Scan for the cell matching the given text and deliver its [x, y] coordinate at center. 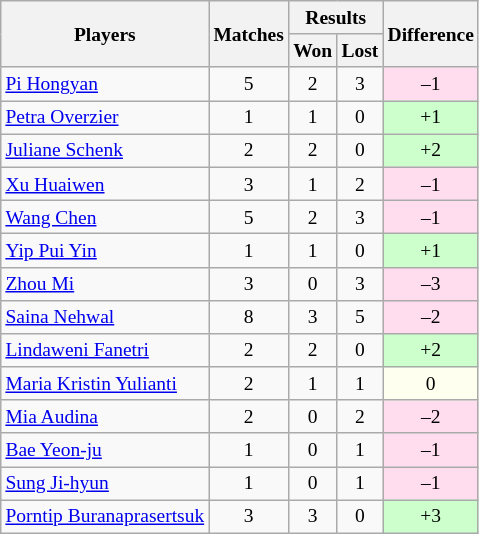
Mia Audina [105, 416]
Saina Nehwal [105, 316]
Difference [431, 34]
Results [335, 18]
+3 [431, 516]
Porntip Buranaprasertsuk [105, 516]
Matches [249, 34]
Yip Pui Yin [105, 250]
Maria Kristin Yulianti [105, 384]
Won [312, 50]
Lost [360, 50]
Zhou Mi [105, 284]
Xu Huaiwen [105, 184]
Lindaweni Fanetri [105, 350]
Petra Overzier [105, 118]
Bae Yeon-ju [105, 450]
Pi Hongyan [105, 84]
–3 [431, 284]
Sung Ji-hyun [105, 484]
Juliane Schenk [105, 150]
Players [105, 34]
Wang Chen [105, 216]
8 [249, 316]
